Find where the given text appears and provide that cell's center as [x, y] coordinate. 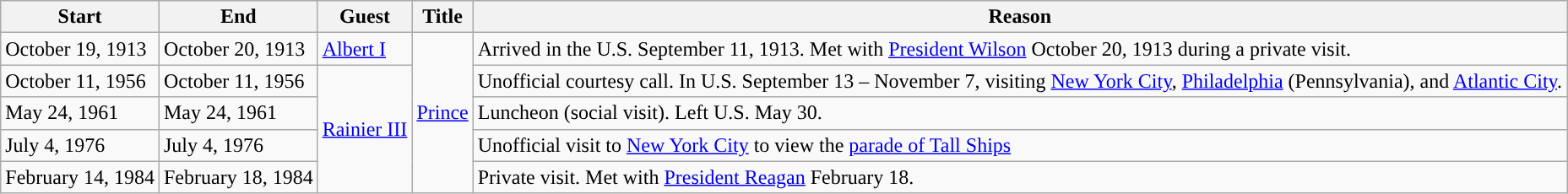
Private visit. Met with President Reagan February 18. [1020, 177]
Unofficial visit to New York City to view the parade of Tall Ships [1020, 145]
Albert I [365, 49]
Prince [442, 113]
Guest [365, 17]
Unofficial courtesy call. In U.S. September 13 – November 7, visiting New York City, Philadelphia (Pennsylvania), and Atlantic City. [1020, 81]
Start [80, 17]
February 18, 1984 [238, 177]
October 20, 1913 [238, 49]
Luncheon (social visit). Left U.S. May 30. [1020, 113]
October 19, 1913 [80, 49]
Rainier III [365, 129]
Reason [1020, 17]
Arrived in the U.S. September 11, 1913. Met with President Wilson October 20, 1913 during a private visit. [1020, 49]
Title [442, 17]
End [238, 17]
February 14, 1984 [80, 177]
